Return [x, y] of the center of cell containing provided text 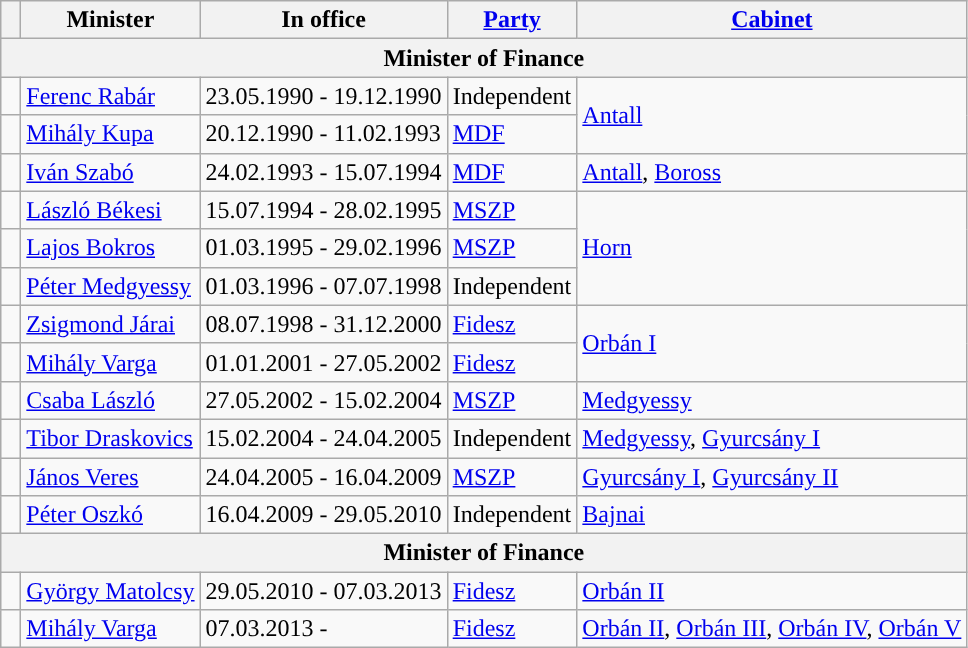
Cabinet [772, 20]
01.01.2001 - 27.05.2002 [324, 362]
24.02.1993 - 15.07.1994 [324, 172]
Orbán II, Orbán III, Orbán IV, Orbán V [772, 629]
Horn [772, 248]
Csaba László [110, 400]
27.05.2002 - 15.02.2004 [324, 400]
Orbán II [772, 591]
Lajos Bokros [110, 248]
15.07.1994 - 28.02.1995 [324, 210]
24.04.2005 - 16.04.2009 [324, 477]
László Békesi [110, 210]
György Matolcsy [110, 591]
23.05.1990 - 19.12.1990 [324, 96]
Zsigmond Járai [110, 324]
08.07.1998 - 31.12.2000 [324, 324]
01.03.1996 - 07.07.1998 [324, 286]
29.05.2010 - 07.03.2013 [324, 591]
Iván Szabó [110, 172]
01.03.1995 - 29.02.1996 [324, 248]
15.02.2004 - 24.04.2005 [324, 438]
Tibor Draskovics [110, 438]
Péter Medgyessy [110, 286]
János Veres [110, 477]
Antall [772, 115]
20.12.1990 - 11.02.1993 [324, 134]
16.04.2009 - 29.05.2010 [324, 515]
Péter Oszkó [110, 515]
Medgyessy [772, 400]
Orbán I [772, 343]
Minister [110, 20]
Medgyessy, Gyurcsány I [772, 438]
Antall, Boross [772, 172]
Mihály Kupa [110, 134]
Ferenc Rabár [110, 96]
07.03.2013 - [324, 629]
Bajnai [772, 515]
Party [512, 20]
Gyurcsány I, Gyurcsány II [772, 477]
In office [324, 20]
